Identify which cell holds the provided text, then report its (x, y) central coordinate. 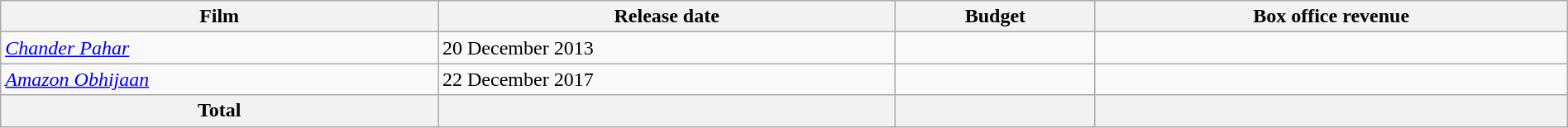
22 December 2017 (667, 79)
Release date (667, 17)
Budget (996, 17)
Chander Pahar (220, 48)
Total (220, 111)
Film (220, 17)
Box office revenue (1331, 17)
20 December 2013 (667, 48)
Amazon Obhijaan (220, 79)
